Scan for the cell matching the given text and deliver its [x, y] coordinate at center. 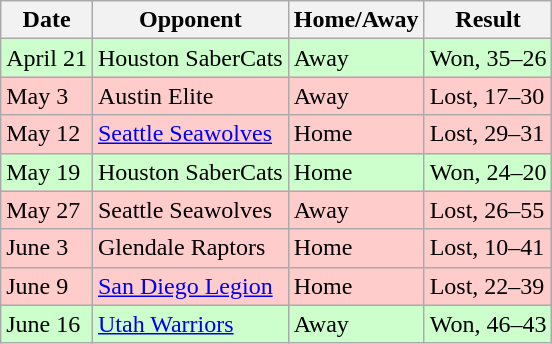
May 12 [47, 134]
Date [47, 20]
Austin Elite [190, 96]
Won, 46–43 [488, 324]
June 3 [47, 248]
Won, 35–26 [488, 58]
Lost, 10–41 [488, 248]
Lost, 22–39 [488, 286]
May 27 [47, 210]
April 21 [47, 58]
June 16 [47, 324]
Opponent [190, 20]
Lost, 29–31 [488, 134]
Home/Away [356, 20]
Won, 24–20 [488, 172]
Result [488, 20]
Glendale Raptors [190, 248]
May 19 [47, 172]
San Diego Legion [190, 286]
Lost, 17–30 [488, 96]
June 9 [47, 286]
Lost, 26–55 [488, 210]
Utah Warriors [190, 324]
May 3 [47, 96]
